Return (X, Y) of the center of cell containing provided text 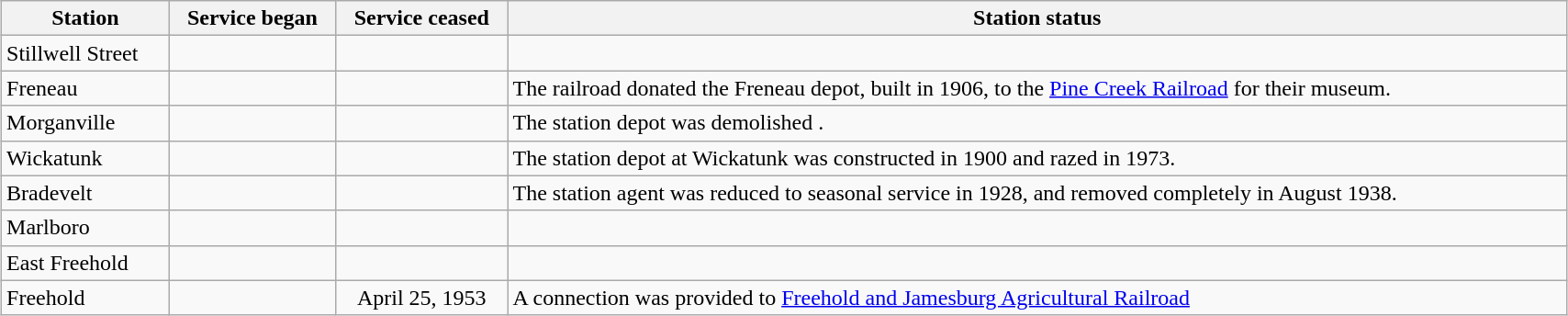
Service began (252, 18)
Station (86, 18)
Freehold (86, 298)
The station depot at Wickatunk was constructed in 1900 and razed in 1973. (1037, 158)
The station agent was reduced to seasonal service in 1928, and removed completely in August 1938. (1037, 193)
Bradevelt (86, 193)
A connection was provided to Freehold and Jamesburg Agricultural Railroad (1037, 298)
Stillwell Street (86, 53)
Freneau (86, 88)
Morganville (86, 123)
The railroad donated the Freneau depot, built in 1906, to the Pine Creek Railroad for their museum. (1037, 88)
Station status (1037, 18)
The station depot was demolished . (1037, 123)
April 25, 1953 (422, 298)
Wickatunk (86, 158)
Service ceased (422, 18)
East Freehold (86, 263)
Marlboro (86, 228)
